Locate the cell with the specified text and output its [X, Y] center coordinate. 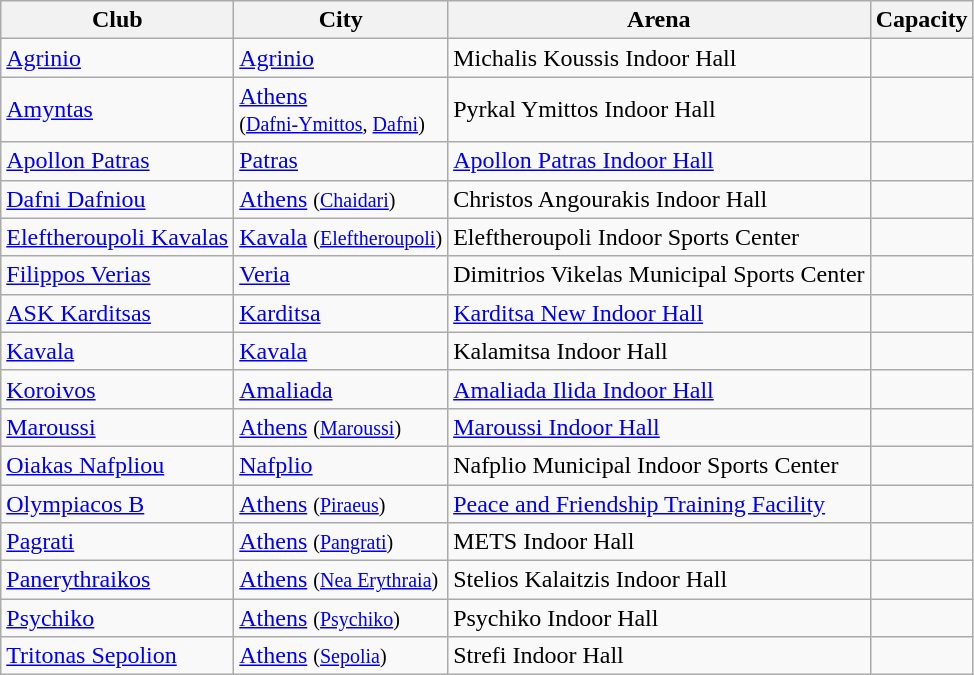
Kalamitsa Indoor Hall [659, 351]
Pyrkal Ymittos Indoor Hall [659, 110]
Olympiacos B [118, 503]
Dimitrios Vikelas Municipal Sports Center [659, 275]
Karditsa New Indoor Hall [659, 313]
City [341, 20]
Koroivos [118, 389]
Karditsa [341, 313]
Filippos Verias [118, 275]
Maroussi [118, 427]
Patras [341, 161]
Athens (Dafni-Ymittos, Dafni) [341, 110]
Amaliada [341, 389]
Athens (Sepolia) [341, 656]
Veria [341, 275]
Tritonas Sepolion [118, 656]
Athens (Pangrati) [341, 542]
Psychiko Indoor Hall [659, 618]
ASK Karditsas [118, 313]
Psychiko [118, 618]
Arena [659, 20]
Capacity [922, 20]
Athens (Piraeus) [341, 503]
Eleftheroupoli Kavalas [118, 237]
Nafplio [341, 465]
Apollon Patras [118, 161]
Michalis Koussis Indoor Hall [659, 58]
Nafplio Municipal Indoor Sports Center [659, 465]
Strefi Indoor Hall [659, 656]
Amaliada Ilida Indoor Hall [659, 389]
Athens (Maroussi) [341, 427]
Athens (Psychiko) [341, 618]
Kavala (Eleftheroupoli) [341, 237]
METS Indoor Hall [659, 542]
Amyntas [118, 110]
Athens (Nea Erythraia) [341, 580]
Pagrati [118, 542]
Maroussi Indoor Hall [659, 427]
Oiakas Nafpliou [118, 465]
Peace and Friendship Training Facility [659, 503]
Club [118, 20]
Athens (Chaidari) [341, 199]
Stelios Kalaitzis Indoor Hall [659, 580]
Eleftheroupoli Indoor Sports Center [659, 237]
Dafni Dafniou [118, 199]
Panerythraikos [118, 580]
Christos Angourakis Indoor Hall [659, 199]
Apollon Patras Indoor Hall [659, 161]
